Provide the (x, y) coordinate of the cell's center where the given text is located.  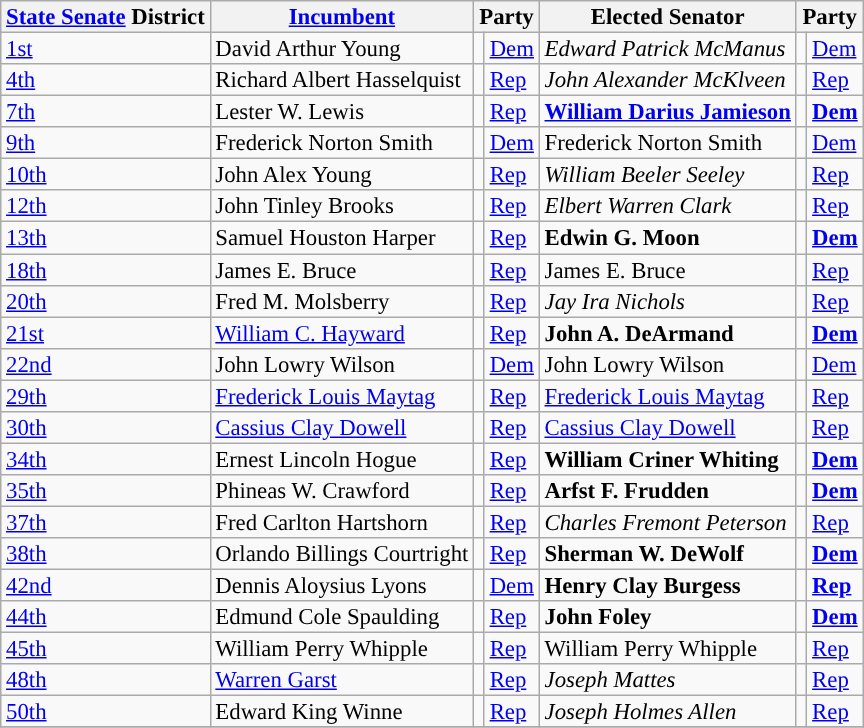
Charles Fremont Peterson (668, 522)
44th (106, 617)
4th (106, 80)
29th (106, 396)
35th (106, 491)
42nd (106, 586)
18th (106, 270)
Joseph Holmes Allen (668, 712)
20th (106, 301)
12th (106, 206)
William C. Hayward (342, 333)
Elbert Warren Clark (668, 206)
37th (106, 522)
William Criner Whiting (668, 459)
45th (106, 649)
38th (106, 554)
John Alexander McKlveen (668, 80)
Incumbent (342, 17)
9th (106, 143)
Fred M. Molsberry (342, 301)
Arfst F. Frudden (668, 491)
John Alex Young (342, 175)
Lester W. Lewis (342, 112)
30th (106, 428)
13th (106, 238)
7th (106, 112)
21st (106, 333)
John Foley (668, 617)
1st (106, 49)
Warren Garst (342, 680)
Joseph Mattes (668, 680)
William Beeler Seeley (668, 175)
34th (106, 459)
William Darius Jamieson (668, 112)
Orlando Billings Courtright (342, 554)
48th (106, 680)
David Arthur Young (342, 49)
22nd (106, 364)
Phineas W. Crawford (342, 491)
State Senate District (106, 17)
Edmund Cole Spaulding (342, 617)
Edwin G. Moon (668, 238)
Sherman W. DeWolf (668, 554)
Dennis Aloysius Lyons (342, 586)
Richard Albert Hasselquist (342, 80)
Elected Senator (668, 17)
10th (106, 175)
Samuel Houston Harper (342, 238)
John Tinley Brooks (342, 206)
Fred Carlton Hartshorn (342, 522)
Edward King Winne (342, 712)
Ernest Lincoln Hogue (342, 459)
John A. DeArmand (668, 333)
Henry Clay Burgess (668, 586)
Jay Ira Nichols (668, 301)
Edward Patrick McManus (668, 49)
50th (106, 712)
